Search for the cell housing the specified text and yield its [x, y] center coordinate. 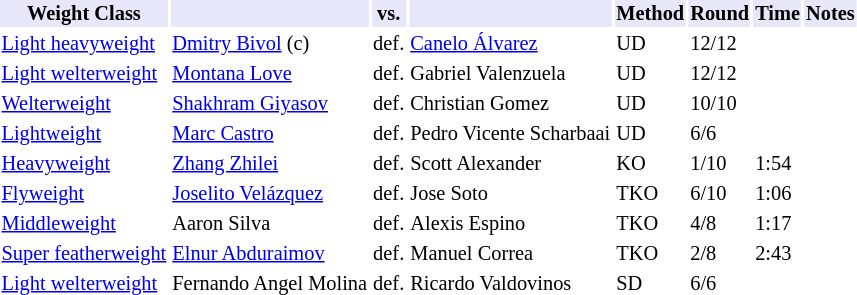
Jose Soto [510, 194]
6/6 [720, 134]
Lightweight [84, 134]
Gabriel Valenzuela [510, 74]
Light welterweight [84, 74]
Weight Class [84, 14]
Manuel Correa [510, 254]
Elnur Abduraimov [270, 254]
Marc Castro [270, 134]
Round [720, 14]
Alexis Espino [510, 224]
Christian Gomez [510, 104]
Pedro Vicente Scharbaai [510, 134]
Middleweight [84, 224]
1:54 [778, 164]
6/10 [720, 194]
Montana Love [270, 74]
Shakhram Giyasov [270, 104]
Notes [831, 14]
Flyweight [84, 194]
2:43 [778, 254]
Heavyweight [84, 164]
Aaron Silva [270, 224]
Zhang Zhilei [270, 164]
Method [650, 14]
Welterweight [84, 104]
1:17 [778, 224]
Dmitry Bivol (c) [270, 44]
1:06 [778, 194]
Scott Alexander [510, 164]
Light heavyweight [84, 44]
Joselito Velázquez [270, 194]
4/8 [720, 224]
Time [778, 14]
2/8 [720, 254]
Super featherweight [84, 254]
10/10 [720, 104]
KO [650, 164]
Canelo Álvarez [510, 44]
1/10 [720, 164]
vs. [389, 14]
